Search for the cell housing the specified text and yield its [x, y] center coordinate. 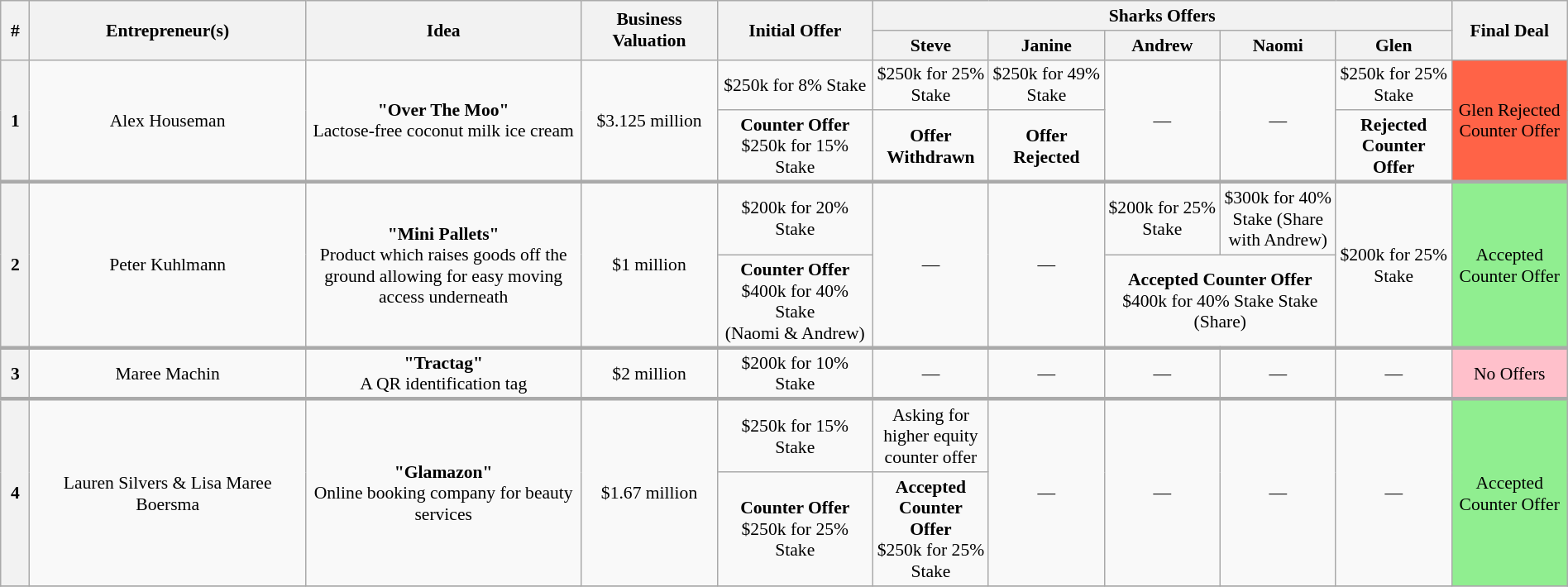
Asking for higher equity counter offer [930, 436]
Andrew [1162, 45]
Accepted Counter Offer $400k for 40% Stake Stake (Share) [1220, 301]
Offer Rejected [1046, 147]
Maree Machin [168, 374]
Counter Offer$400k for 40% Stake (Naomi & Andrew) [795, 301]
$250k for 49% Stake [1046, 84]
Counter Offer$250k for 15% Stake [795, 147]
$200k for 20% Stake [795, 218]
"Mini Pallets"Product which raises goods off the ground allowing for easy moving access underneath [443, 265]
$250k for 8% Stake [795, 84]
"Tractag" A QR identification tag [443, 374]
2 [15, 265]
"Glamazon" Online booking company for beauty services [443, 493]
Counter Offer$250k for 25% Stake [795, 529]
Glen Rejected Counter Offer [1509, 121]
3 [15, 374]
Offer Withdrawn [930, 147]
Final Deal [1509, 30]
$200k for 10% Stake [795, 374]
Alex Houseman [168, 121]
Glen [1394, 45]
Idea [443, 30]
$250k for 15% Stake [795, 436]
Steve [930, 45]
$3.125 million [649, 121]
Lauren Silvers & Lisa Maree Boersma [168, 493]
Naomi [1278, 45]
$1 million [649, 265]
$300k for 40% Stake (Share with Andrew) [1278, 218]
$1.67 million [649, 493]
1 [15, 121]
"Over The Moo" Lactose-free coconut milk ice cream [443, 121]
# [15, 30]
No Offers [1509, 374]
Peter Kuhlmann [168, 265]
Sharks Offers [1162, 16]
Entrepreneur(s) [168, 30]
Accepted Counter Offer $250k for 25% Stake [930, 529]
Rejected Counter Offer [1394, 147]
Initial Offer [795, 30]
4 [15, 493]
Business Valuation [649, 30]
$2 million [649, 374]
Janine [1046, 45]
